Search for the cell housing the specified text and yield its [X, Y] center coordinate. 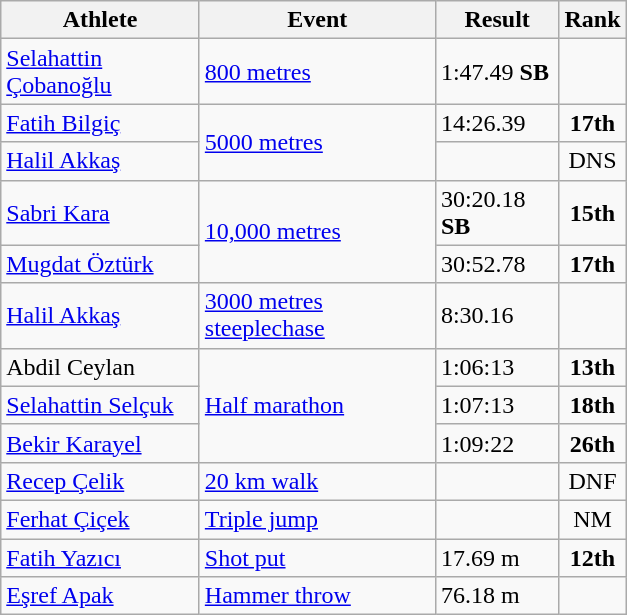
Fatih Bilgiç [100, 123]
3000 metres steeplechase [317, 316]
DNS [592, 161]
Fatih Yazıcı [100, 557]
Event [317, 20]
8:30.16 [497, 316]
30:20.18 SB [497, 212]
DNF [592, 481]
1:07:13 [497, 405]
NM [592, 519]
Athlete [100, 20]
1:09:22 [497, 443]
26th [592, 443]
Sabri Kara [100, 212]
Selahattin Selçuk [100, 405]
1:47.49 SB [497, 72]
Abdil Ceylan [100, 367]
Mugdat Öztürk [100, 264]
14:26.39 [497, 123]
18th [592, 405]
13th [592, 367]
Hammer throw [317, 596]
800 metres [317, 72]
Triple jump [317, 519]
Shot put [317, 557]
5000 metres [317, 142]
Eşref Apak [100, 596]
12th [592, 557]
30:52.78 [497, 264]
Selahattin Çobanoğlu [100, 72]
76.18 m [497, 596]
Ferhat Çiçek [100, 519]
15th [592, 212]
Bekir Karayel [100, 443]
17.69 m [497, 557]
10,000 metres [317, 232]
Recep Çelik [100, 481]
Half marathon [317, 405]
Rank [592, 20]
Result [497, 20]
20 km walk [317, 481]
1:06:13 [497, 367]
